Capture the cell that displays the provided text and extract its (x, y) central coordinate. 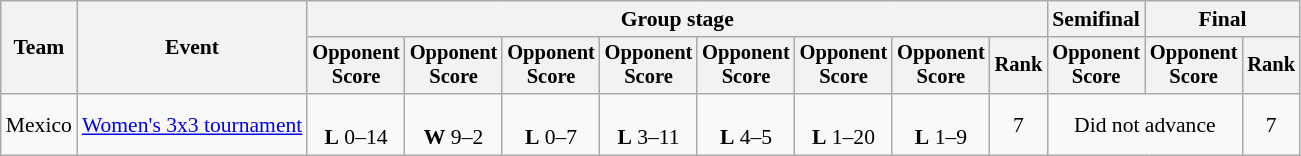
L 0–14 (356, 124)
L 0–7 (550, 124)
Mexico (39, 124)
L 1–9 (940, 124)
Team (39, 48)
Women's 3x3 tournament (192, 124)
W 9–2 (454, 124)
Event (192, 48)
L 4–5 (746, 124)
Did not advance (1144, 124)
L 3–11 (648, 124)
Group stage (677, 19)
Final (1222, 19)
L 1–20 (844, 124)
Semifinal (1096, 19)
